From the cell containing the given text, extract its center point as [X, Y] coordinate. 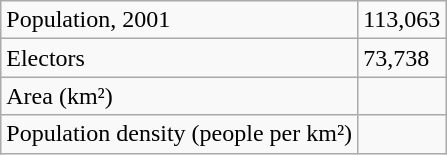
113,063 [402, 20]
Population density (people per km²) [180, 134]
Population, 2001 [180, 20]
Electors [180, 58]
Area (km²) [180, 96]
73,738 [402, 58]
